Determine the [x, y] coordinate at the center of the cell enclosing the given text.  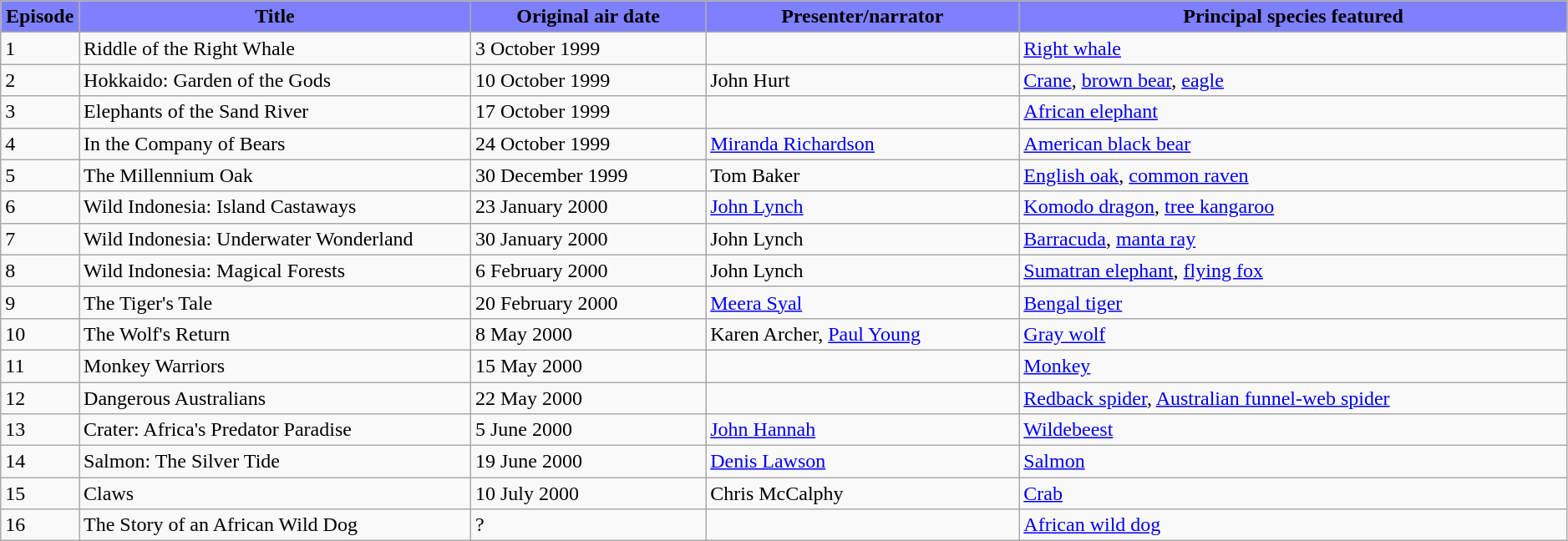
11 [40, 366]
Salmon: The Silver Tide [276, 462]
13 [40, 430]
Komodo dragon, tree kangaroo [1293, 207]
? [588, 525]
5 June 2000 [588, 430]
Right whale [1293, 48]
20 February 2000 [588, 302]
2 [40, 80]
Principal species featured [1293, 17]
Sumatran elephant, flying fox [1293, 270]
The Tiger's Tale [276, 302]
John Hannah [862, 430]
30 January 2000 [588, 239]
4 [40, 144]
24 October 1999 [588, 144]
African wild dog [1293, 525]
Tom Baker [862, 175]
19 June 2000 [588, 462]
Bengal tiger [1293, 302]
The Millennium Oak [276, 175]
Claws [276, 493]
Wild Indonesia: Magical Forests [276, 270]
Hokkaido: Garden of the Gods [276, 80]
American black bear [1293, 144]
23 January 2000 [588, 207]
Wild Indonesia: Underwater Wonderland [276, 239]
3 October 1999 [588, 48]
English oak, common raven [1293, 175]
Riddle of the Right Whale [276, 48]
Crater: Africa's Predator Paradise [276, 430]
10 October 1999 [588, 80]
Wild Indonesia: Island Castaways [276, 207]
8 [40, 270]
Barracuda, manta ray [1293, 239]
10 [40, 334]
Original air date [588, 17]
African elephant [1293, 112]
3 [40, 112]
Crane, brown bear, eagle [1293, 80]
Monkey [1293, 366]
30 December 1999 [588, 175]
5 [40, 175]
8 May 2000 [588, 334]
Dangerous Australians [276, 398]
14 [40, 462]
Crab [1293, 493]
15 [40, 493]
Monkey Warriors [276, 366]
In the Company of Bears [276, 144]
Wildebeest [1293, 430]
1 [40, 48]
Karen Archer, Paul Young [862, 334]
17 October 1999 [588, 112]
The Wolf's Return [276, 334]
Salmon [1293, 462]
9 [40, 302]
Miranda Richardson [862, 144]
15 May 2000 [588, 366]
The Story of an African Wild Dog [276, 525]
22 May 2000 [588, 398]
Presenter/narrator [862, 17]
10 July 2000 [588, 493]
12 [40, 398]
16 [40, 525]
Title [276, 17]
6 February 2000 [588, 270]
7 [40, 239]
Gray wolf [1293, 334]
Episode [40, 17]
Meera Syal [862, 302]
Redback spider, Australian funnel-web spider [1293, 398]
Denis Lawson [862, 462]
John Hurt [862, 80]
Elephants of the Sand River [276, 112]
6 [40, 207]
Chris McCalphy [862, 493]
